Return (X, Y) of the center of cell containing provided text 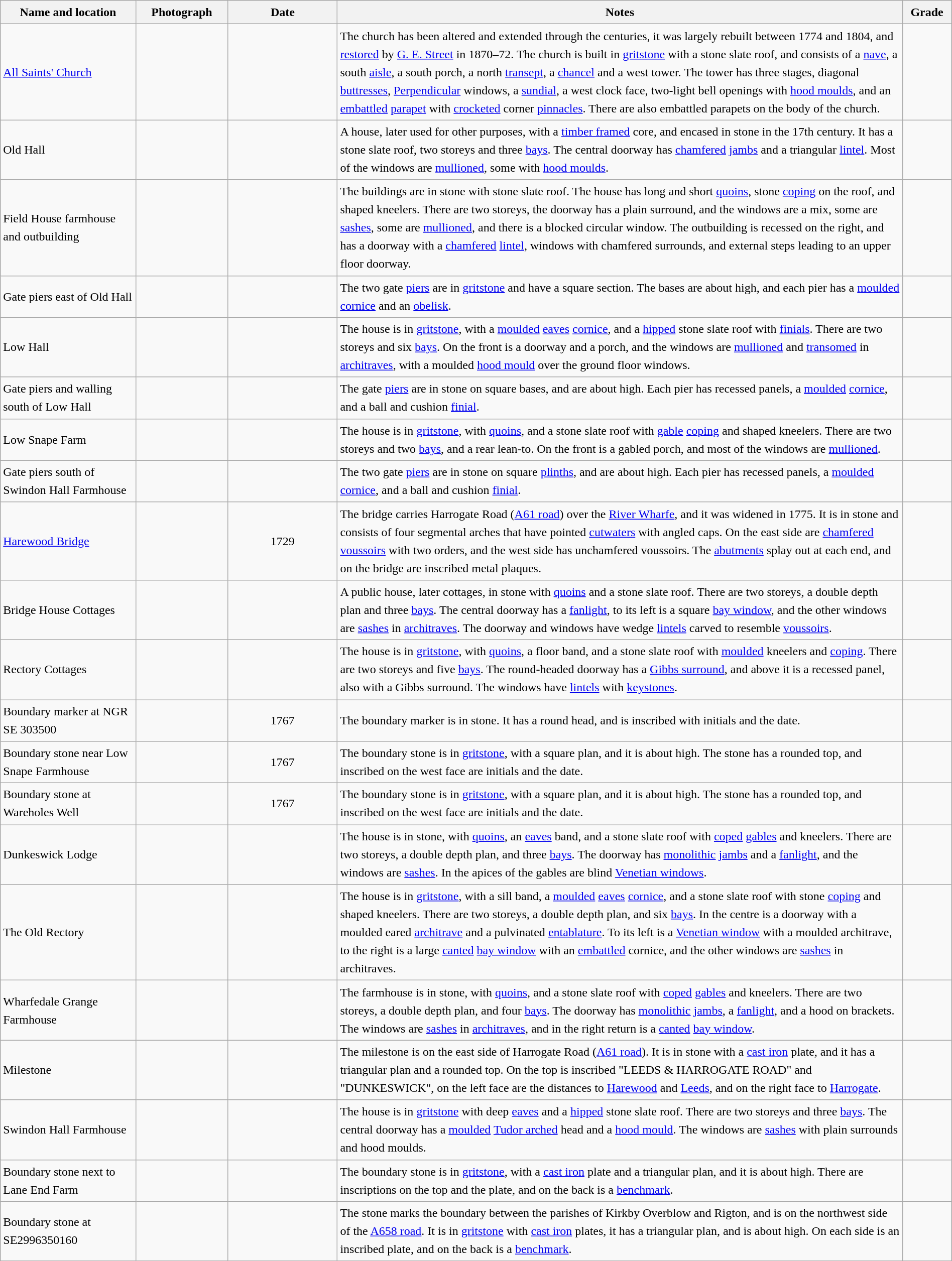
Date (283, 12)
Photograph (182, 12)
Dunkeswick Lodge (68, 854)
Boundary stone near Low Snape Farmhouse (68, 762)
Old Hall (68, 150)
Boundary stone at SE2996350160 (68, 1231)
Name and location (68, 12)
All Saints' Church (68, 72)
The two gate piers are in gritstone and have a square section. The bases are about high, and each pier has a moulded cornice and an obelisk. (620, 296)
Low Snape Farm (68, 440)
Milestone (68, 1070)
Wharfedale Grange Farmhouse (68, 1010)
Gate piers east of Old Hall (68, 296)
Grade (927, 12)
Boundary stone at Wareholes Well (68, 804)
Swindon Hall Farmhouse (68, 1129)
The boundary marker is in stone. It has a round head, and is inscribed with initials and the date. (620, 721)
1729 (283, 541)
Notes (620, 12)
The gate piers are in stone on square bases, and are about high. Each pier has recessed panels, a moulded cornice, and a ball and cushion finial. (620, 398)
Rectory Cottages (68, 670)
Boundary stone next to Lane End Farm (68, 1181)
Gate piers south of Swindon Hall Farmhouse (68, 481)
Low Hall (68, 347)
Gate piers and walling south of Low Hall (68, 398)
The Old Rectory (68, 933)
Boundary marker at NGR SE 303500 (68, 721)
Bridge House Cottages (68, 609)
Field House farmhouse and outbuilding (68, 228)
Harewood Bridge (68, 541)
